Capture the cell that displays the provided text and extract its [X, Y] central coordinate. 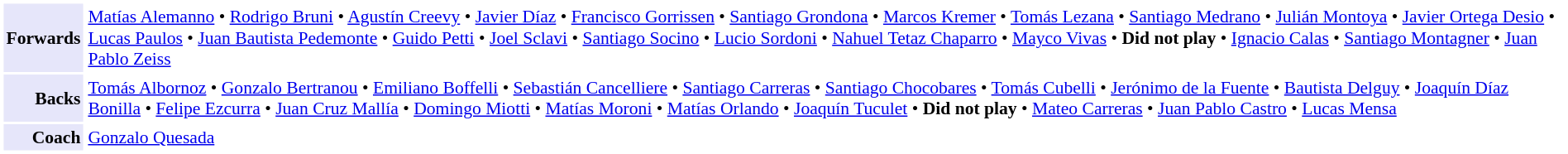
Coach [43, 137]
Backs [43, 98]
Forwards [43, 37]
Gonzalo Quesada [825, 137]
